Return the (x, y) coordinate for the center point of the cell that contains the specified text.  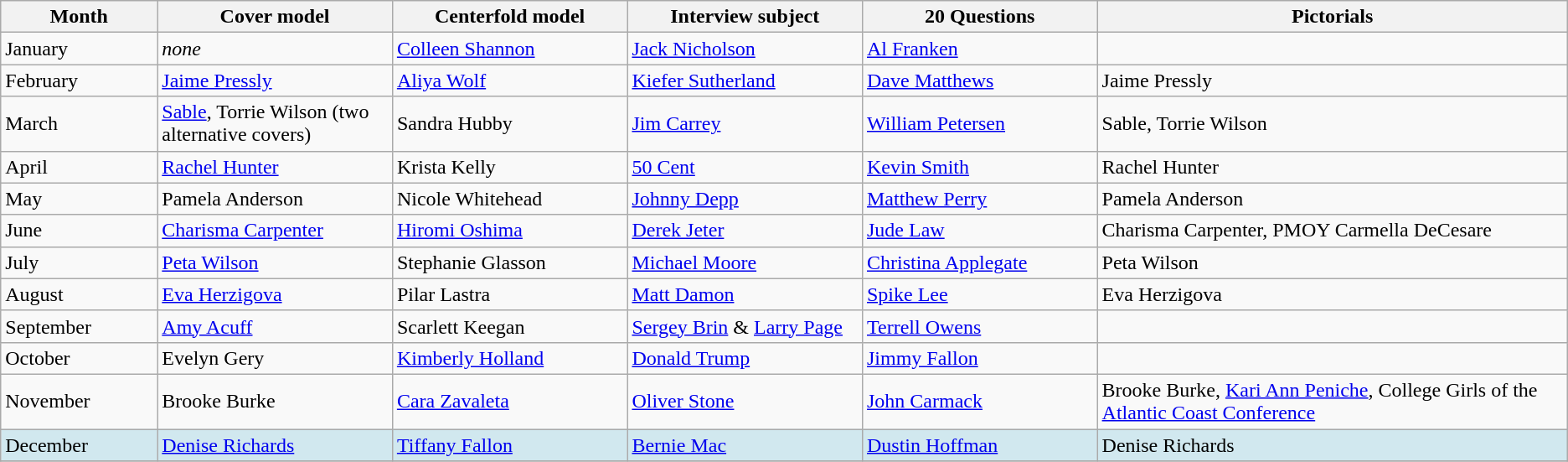
March (79, 124)
May (79, 199)
Interview subject (745, 17)
Christina Applegate (980, 262)
50 Cent (745, 167)
Amy Acuff (275, 326)
Michael Moore (745, 262)
August (79, 294)
Dustin Hoffman (980, 445)
February (79, 80)
Derek Jeter (745, 231)
Dave Matthews (980, 80)
Matthew Perry (980, 199)
Oliver Stone (745, 401)
Charisma Carpenter (275, 231)
Jude Law (980, 231)
Donald Trump (745, 358)
Sandra Hubby (509, 124)
Pictorials (1332, 17)
Brooke Burke, Kari Ann Peniche, College Girls of the Atlantic Coast Conference (1332, 401)
Spike Lee (980, 294)
December (79, 445)
Al Franken (980, 49)
Brooke Burke (275, 401)
Bernie Mac (745, 445)
20 Questions (980, 17)
April (79, 167)
Pilar Lastra (509, 294)
Krista Kelly (509, 167)
November (79, 401)
Matt Damon (745, 294)
William Petersen (980, 124)
Charisma Carpenter, PMOY Carmella DeCesare (1332, 231)
Cover model (275, 17)
January (79, 49)
Evelyn Gery (275, 358)
John Carmack (980, 401)
Sable, Torrie Wilson (two alternative covers) (275, 124)
Hiromi Oshima (509, 231)
Scarlett Keegan (509, 326)
Stephanie Glasson (509, 262)
Kiefer Sutherland (745, 80)
Johnny Depp (745, 199)
Sergey Brin & Larry Page (745, 326)
Jack Nicholson (745, 49)
Centerfold model (509, 17)
Jim Carrey (745, 124)
Nicole Whitehead (509, 199)
Tiffany Fallon (509, 445)
Cara Zavaleta (509, 401)
June (79, 231)
July (79, 262)
October (79, 358)
Kevin Smith (980, 167)
Jimmy Fallon (980, 358)
none (275, 49)
Colleen Shannon (509, 49)
Aliya Wolf (509, 80)
September (79, 326)
Month (79, 17)
Sable, Torrie Wilson (1332, 124)
Kimberly Holland (509, 358)
Terrell Owens (980, 326)
